Capture the cell that displays the provided text and extract its (X, Y) central coordinate. 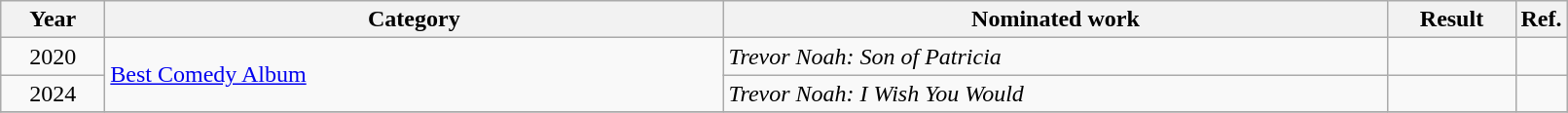
2024 (53, 94)
Trevor Noah: Son of Patricia (1055, 56)
Trevor Noah: I Wish You Would (1055, 94)
Category (415, 19)
Result (1452, 19)
2020 (53, 56)
Ref. (1542, 19)
Year (53, 19)
Nominated work (1055, 19)
Best Comedy Album (415, 75)
